Identify which cell holds the provided text, then report its (X, Y) central coordinate. 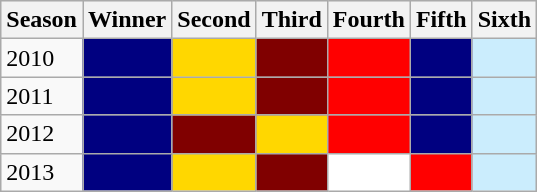
2013 (42, 172)
Season (42, 20)
Second (214, 20)
2012 (42, 134)
Winner (126, 20)
2011 (42, 96)
Fourth (368, 20)
Fifth (441, 20)
Sixth (504, 20)
2010 (42, 58)
Third (292, 20)
